Identify which cell holds the provided text, then report its (X, Y) central coordinate. 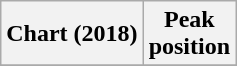
Chart (2018) (72, 34)
Peak position (189, 34)
